Output the (X, Y) coordinate of the center of the cell containing the given text.  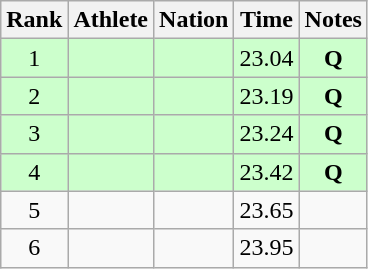
6 (34, 248)
4 (34, 172)
2 (34, 96)
Time (266, 20)
5 (34, 210)
Rank (34, 20)
Nation (194, 20)
23.24 (266, 134)
1 (34, 58)
23.04 (266, 58)
Athlete (111, 20)
23.19 (266, 96)
23.65 (266, 210)
23.95 (266, 248)
23.42 (266, 172)
Notes (333, 20)
3 (34, 134)
